Search for the cell housing the specified text and yield its [X, Y] center coordinate. 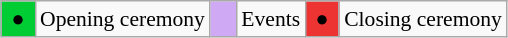
Opening ceremony [122, 19]
Closing ceremony [423, 19]
Events [270, 19]
